Capture the cell that displays the provided text and extract its (X, Y) central coordinate. 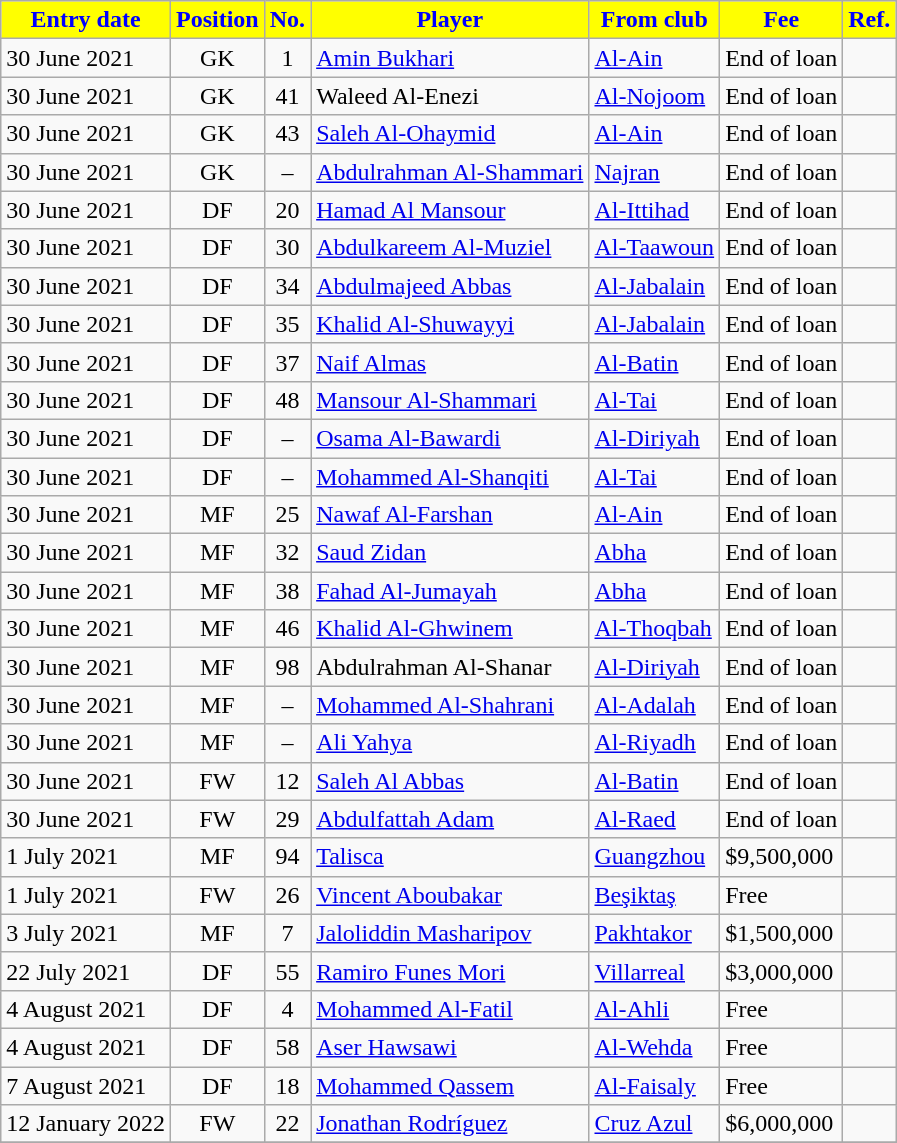
Najran (654, 172)
Jaloliddin Masharipov (450, 933)
25 (287, 515)
Mohammed Al-Shahrani (450, 705)
98 (287, 667)
3 July 2021 (86, 933)
Osama Al-Bawardi (450, 438)
32 (287, 553)
7 August 2021 (86, 1085)
Beşiktaş (654, 895)
22 (287, 1124)
Amin Bukhari (450, 58)
From club (654, 20)
48 (287, 400)
Ramiro Funes Mori (450, 971)
Villarreal (654, 971)
18 (287, 1085)
Al-Faisaly (654, 1085)
Jonathan Rodríguez (450, 1124)
Abdulrahman Al-Shammari (450, 172)
Saleh Al-Ohaymid (450, 134)
55 (287, 971)
Saud Zidan (450, 553)
Vincent Aboubakar (450, 895)
Ref. (870, 20)
Aser Hawsawi (450, 1047)
Guangzhou (654, 857)
Abdulmajeed Abbas (450, 286)
38 (287, 591)
Khalid Al-Ghwinem (450, 629)
Fee (782, 20)
30 (287, 248)
Talisca (450, 857)
Ali Yahya (450, 743)
22 July 2021 (86, 971)
Hamad Al Mansour (450, 210)
Al-Ahli (654, 1009)
Al-Adalah (654, 705)
Waleed Al-Enezi (450, 96)
1 (287, 58)
Saleh Al Abbas (450, 781)
Abdulrahman Al-Shanar (450, 667)
94 (287, 857)
43 (287, 134)
Al-Thoqbah (654, 629)
Mohammed Al-Shanqiti (450, 477)
$6,000,000 (782, 1124)
Al-Riyadh (654, 743)
12 January 2022 (86, 1124)
$3,000,000 (782, 971)
Position (217, 20)
Mohammed Qassem (450, 1085)
46 (287, 629)
Al-Nojoom (654, 96)
12 (287, 781)
Naif Almas (450, 362)
$9,500,000 (782, 857)
Abdulkareem Al-Muziel (450, 248)
4 (287, 1009)
37 (287, 362)
No. (287, 20)
7 (287, 933)
34 (287, 286)
Player (450, 20)
20 (287, 210)
Al-Raed (654, 819)
Al-Taawoun (654, 248)
58 (287, 1047)
29 (287, 819)
Al-Wehda (654, 1047)
Nawaf Al-Farshan (450, 515)
Pakhtakor (654, 933)
Entry date (86, 20)
Fahad Al-Jumayah (450, 591)
$1,500,000 (782, 933)
35 (287, 324)
Cruz Azul (654, 1124)
26 (287, 895)
41 (287, 96)
Abdulfattah Adam (450, 819)
Mohammed Al-Fatil (450, 1009)
Mansour Al-Shammari (450, 400)
Al-Ittihad (654, 210)
Khalid Al-Shuwayyi (450, 324)
